Capture the cell that displays the provided text and extract its (x, y) central coordinate. 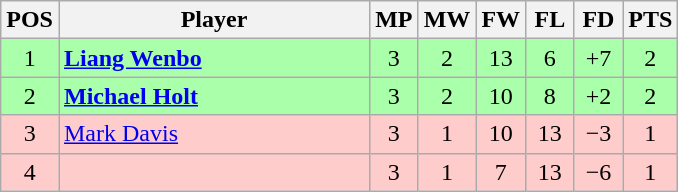
Liang Wenbo (214, 58)
MP (394, 20)
MW (447, 20)
8 (550, 96)
+2 (598, 96)
−6 (598, 172)
FD (598, 20)
POS (30, 20)
6 (550, 58)
−3 (598, 134)
FW (501, 20)
+7 (598, 58)
Michael Holt (214, 96)
Mark Davis (214, 134)
4 (30, 172)
7 (501, 172)
Player (214, 20)
PTS (650, 20)
FL (550, 20)
